Search for the cell housing the specified text and yield its [X, Y] center coordinate. 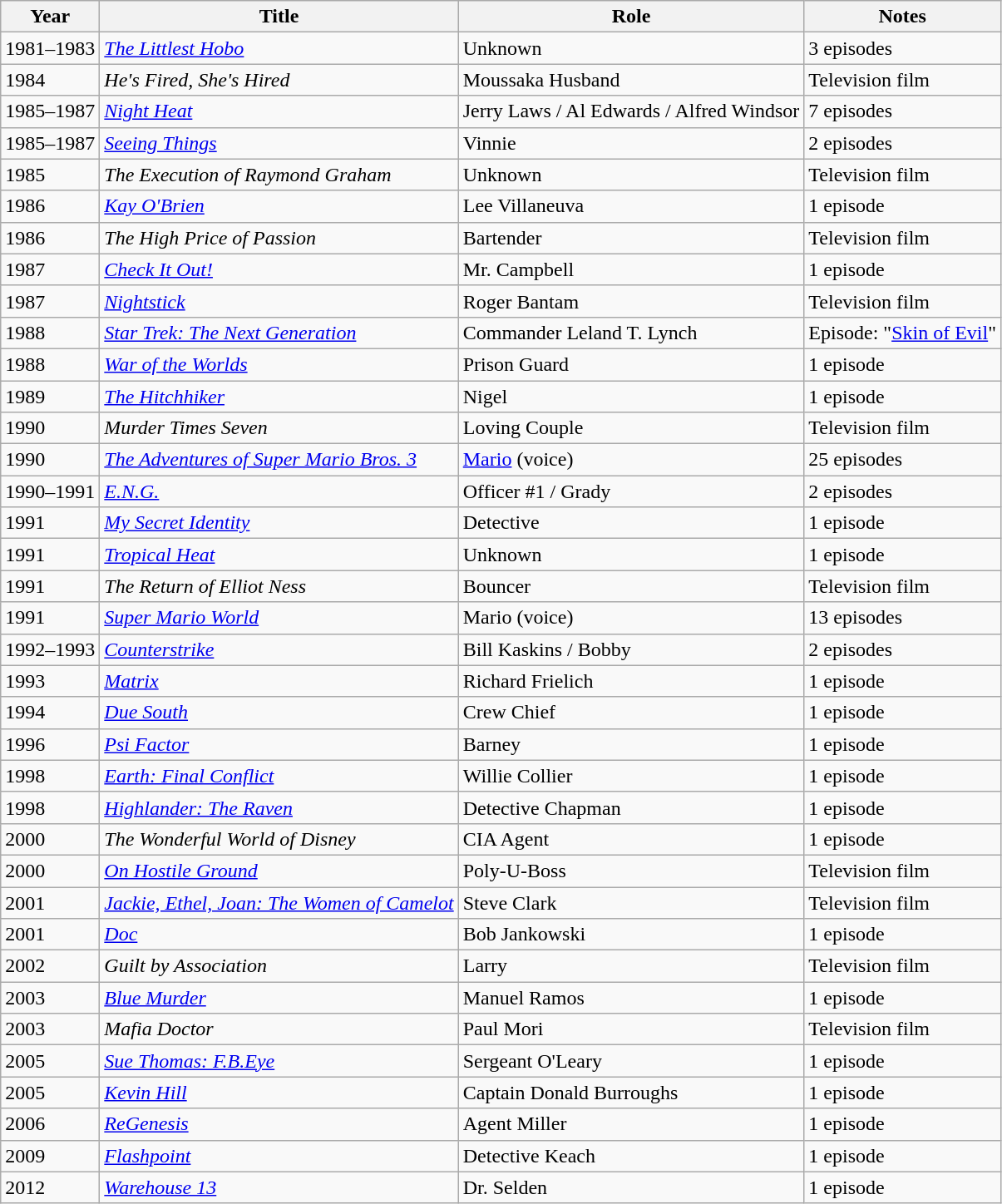
Detective [631, 523]
Mafia Doctor [279, 1029]
Detective Chapman [631, 807]
1984 [50, 80]
1989 [50, 397]
Vinnie [631, 143]
Jerry Laws / Al Edwards / Alfred Windsor [631, 111]
Flashpoint [279, 1156]
The Littlest Hobo [279, 48]
Bob Jankowski [631, 935]
Nigel [631, 397]
Super Mario World [279, 618]
2002 [50, 966]
Nightstick [279, 301]
Barney [631, 744]
ReGenesis [279, 1124]
Star Trek: The Next Generation [279, 333]
Larry [631, 966]
Guilt by Association [279, 966]
2012 [50, 1187]
He's Fired, She's Hired [279, 80]
Jackie, Ethel, Joan: The Women of Camelot [279, 902]
2009 [50, 1156]
Detective Keach [631, 1156]
Poly-U-Boss [631, 871]
Officer #1 / Grady [631, 491]
Sergeant O'Leary [631, 1061]
Episode: "Skin of Evil" [903, 333]
Commander Leland T. Lynch [631, 333]
Notes [903, 17]
Check It Out! [279, 269]
War of the Worlds [279, 364]
25 episodes [903, 460]
My Secret Identity [279, 523]
1990–1991 [50, 491]
Tropical Heat [279, 555]
2006 [50, 1124]
Bouncer [631, 586]
Highlander: The Raven [279, 807]
1994 [50, 713]
Earth: Final Conflict [279, 776]
Due South [279, 713]
1985 [50, 175]
CIA Agent [631, 839]
Blue Murder [279, 998]
Murder Times Seven [279, 428]
Night Heat [279, 111]
Agent Miller [631, 1124]
Crew Chief [631, 713]
13 episodes [903, 618]
Psi Factor [279, 744]
1981–1983 [50, 48]
Prison Guard [631, 364]
Bill Kaskins / Bobby [631, 649]
The Adventures of Super Mario Bros. 3 [279, 460]
Year [50, 17]
Richard Frielich [631, 681]
The Execution of Raymond Graham [279, 175]
The High Price of Passion [279, 238]
Captain Donald Burroughs [631, 1093]
Kay O'Brien [279, 206]
Roger Bantam [631, 301]
1993 [50, 681]
The Return of Elliot Ness [279, 586]
Paul Mori [631, 1029]
Moussaka Husband [631, 80]
Kevin Hill [279, 1093]
7 episodes [903, 111]
1992–1993 [50, 649]
Counterstrike [279, 649]
Seeing Things [279, 143]
3 episodes [903, 48]
Dr. Selden [631, 1187]
Warehouse 13 [279, 1187]
Matrix [279, 681]
Sue Thomas: F.B.Eye [279, 1061]
Mr. Campbell [631, 269]
On Hostile Ground [279, 871]
Bartender [631, 238]
Role [631, 17]
1996 [50, 744]
Loving Couple [631, 428]
Willie Collier [631, 776]
The Wonderful World of Disney [279, 839]
Title [279, 17]
E.N.G. [279, 491]
Steve Clark [631, 902]
Manuel Ramos [631, 998]
The Hitchhiker [279, 397]
Doc [279, 935]
Lee Villaneuva [631, 206]
